Return the (x, y) coordinate for the center point of the cell that contains the specified text.  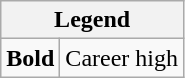
Bold (30, 58)
Legend (92, 20)
Career high (122, 58)
